Determine the (X, Y) coordinate at the center of the cell enclosing the given text.  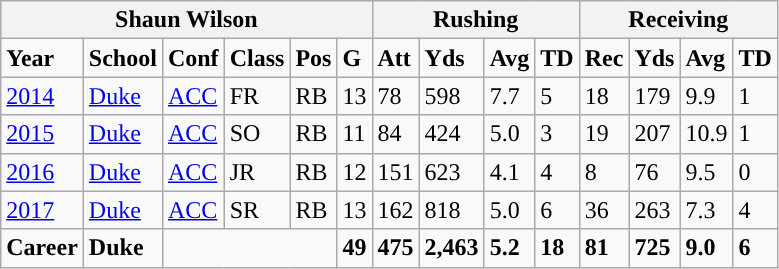
36 (604, 210)
5 (557, 96)
78 (396, 96)
School (122, 58)
FR (257, 96)
9.9 (706, 96)
2015 (42, 134)
725 (654, 248)
Rushing (476, 20)
Att (396, 58)
2017 (42, 210)
5.2 (510, 248)
Year (42, 58)
623 (452, 172)
SO (257, 134)
Rec (604, 58)
Receiving (678, 20)
8 (604, 172)
19 (604, 134)
49 (354, 248)
81 (604, 248)
7.7 (510, 96)
12 (354, 172)
263 (654, 210)
76 (654, 172)
2014 (42, 96)
9.5 (706, 172)
Shaun Wilson (186, 20)
Pos (314, 58)
G (354, 58)
0 (755, 172)
Conf (193, 58)
207 (654, 134)
Class (257, 58)
162 (396, 210)
818 (452, 210)
SR (257, 210)
84 (396, 134)
2016 (42, 172)
7.3 (706, 210)
598 (452, 96)
Career (42, 248)
475 (396, 248)
151 (396, 172)
10.9 (706, 134)
4.1 (510, 172)
9.0 (706, 248)
3 (557, 134)
2,463 (452, 248)
11 (354, 134)
JR (257, 172)
424 (452, 134)
179 (654, 96)
